Detect which cell encompasses the target text, then output its [X, Y] center coordinate. 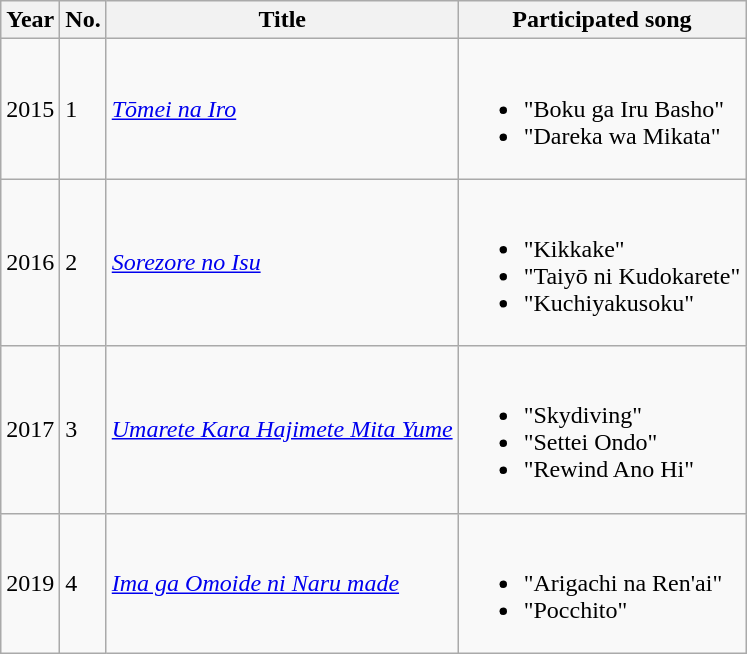
Umarete Kara Hajimete Mita Yume [282, 430]
1 [83, 109]
Tōmei na Iro [282, 109]
Participated song [602, 20]
2019 [30, 583]
"Boku ga Iru Basho""Dareka wa Mikata" [602, 109]
2016 [30, 262]
Sorezore no Isu [282, 262]
"Kikkake""Taiyō ni Kudokarete""Kuchiyakusoku" [602, 262]
Title [282, 20]
2 [83, 262]
2015 [30, 109]
"Arigachi na Ren'ai""Pocchito" [602, 583]
3 [83, 430]
2017 [30, 430]
"Skydiving""Settei Ondo""Rewind Ano Hi" [602, 430]
4 [83, 583]
Ima ga Omoide ni Naru made [282, 583]
No. [83, 20]
Year [30, 20]
